Detect which cell encompasses the target text, then output its [x, y] center coordinate. 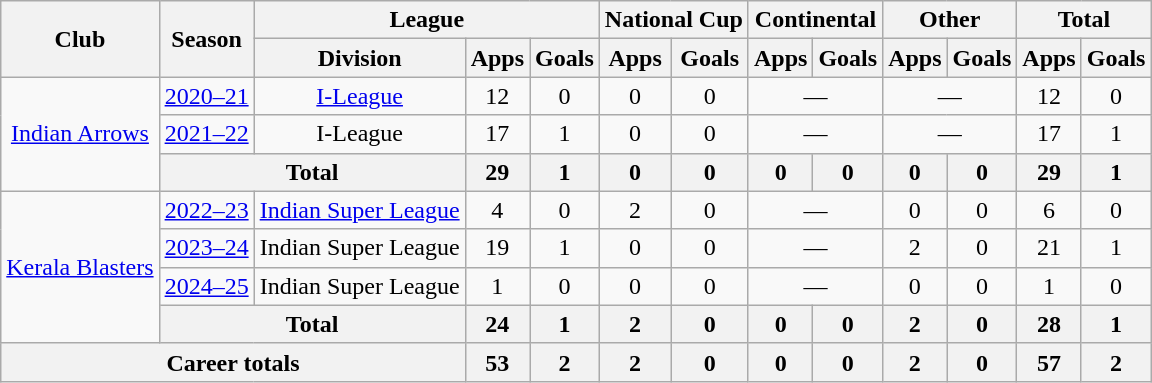
Kerala Blasters [80, 267]
2020–21 [206, 96]
28 [1049, 324]
League [426, 20]
19 [497, 248]
National Cup [674, 20]
Season [206, 39]
Continental [815, 20]
2023–24 [206, 248]
Career totals [233, 362]
2021–22 [206, 134]
Club [80, 39]
2022–23 [206, 210]
24 [497, 324]
53 [497, 362]
4 [497, 210]
21 [1049, 248]
2024–25 [206, 286]
Indian Arrows [80, 134]
Division [360, 58]
6 [1049, 210]
57 [1049, 362]
Other [950, 20]
